Return (x, y) of the center of cell containing provided text 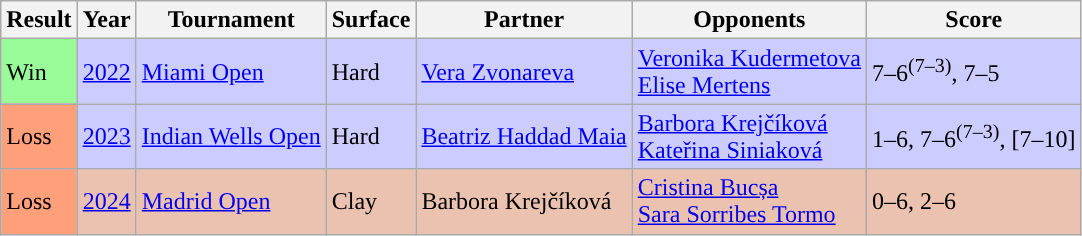
Win (39, 72)
Madrid Open (231, 202)
Partner (524, 20)
Veronika Kudermetova Elise Mertens (749, 72)
2023 (106, 136)
Score (974, 20)
Indian Wells Open (231, 136)
1–6, 7–6(7–3), [7–10] (974, 136)
Surface (371, 20)
2022 (106, 72)
Beatriz Haddad Maia (524, 136)
Tournament (231, 20)
Year (106, 20)
Barbora Krejčíková Kateřina Siniaková (749, 136)
Barbora Krejčíková (524, 202)
0–6, 2–6 (974, 202)
7–6(7–3), 7–5 (974, 72)
Opponents (749, 20)
Cristina Bucșa Sara Sorribes Tormo (749, 202)
2024 (106, 202)
Vera Zvonareva (524, 72)
Result (39, 20)
Miami Open (231, 72)
Clay (371, 202)
